Search for the cell housing the specified text and yield its [x, y] center coordinate. 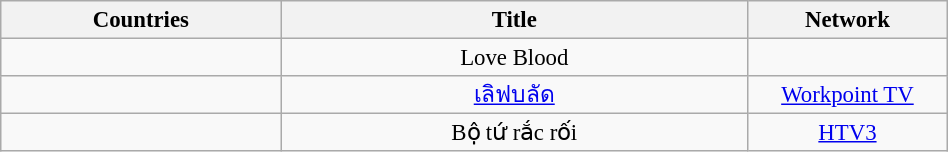
Workpoint TV [848, 95]
HTV3 [848, 133]
เลิฟบลัด [514, 95]
Bộ tứ rắc rối [514, 133]
Love Blood [514, 58]
Countries [141, 20]
Network [848, 20]
Title [514, 20]
